Find where the given text appears and provide that cell's center as (x, y) coordinate. 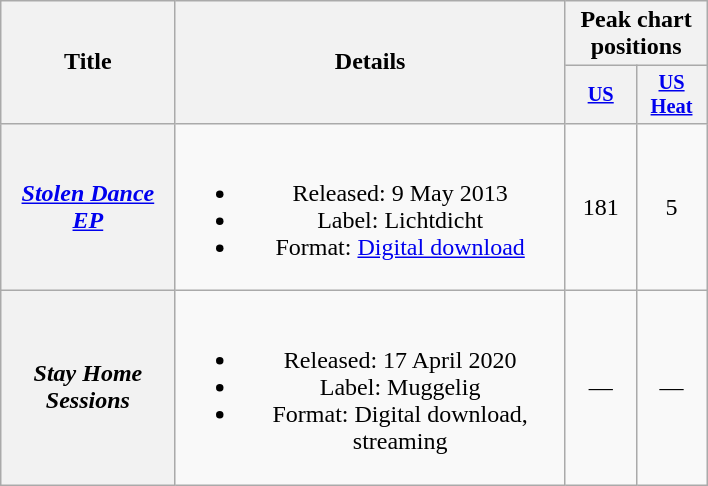
USHeat (672, 95)
181 (600, 206)
Peak chart positions (636, 34)
US (600, 95)
Stay Home Sessions (88, 388)
Details (370, 62)
Title (88, 62)
Released: 17 April 2020Label: MuggeligFormat: Digital download, streaming (370, 388)
5 (672, 206)
Stolen Dance EP (88, 206)
Released: 9 May 2013Label: LichtdichtFormat: Digital download (370, 206)
